Capture the cell that displays the provided text and extract its (x, y) central coordinate. 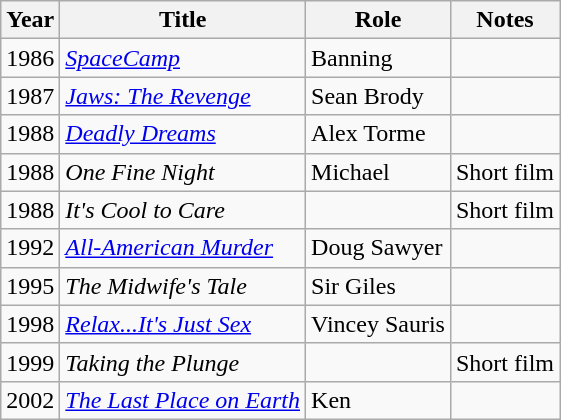
Taking the Plunge (183, 362)
Notes (504, 20)
Ken (378, 400)
Banning (378, 58)
1987 (30, 96)
The Midwife's Tale (183, 286)
SpaceCamp (183, 58)
All-American Murder (183, 248)
1992 (30, 248)
1998 (30, 324)
The Last Place on Earth (183, 400)
Relax...It's Just Sex (183, 324)
Deadly Dreams (183, 134)
Sir Giles (378, 286)
1986 (30, 58)
Vincey Sauris (378, 324)
It's Cool to Care (183, 210)
Year (30, 20)
1999 (30, 362)
Doug Sawyer (378, 248)
One Fine Night (183, 172)
2002 (30, 400)
Jaws: The Revenge (183, 96)
Alex Torme (378, 134)
Role (378, 20)
1995 (30, 286)
Sean Brody (378, 96)
Michael (378, 172)
Title (183, 20)
